Detect which cell encompasses the target text, then output its (x, y) center coordinate. 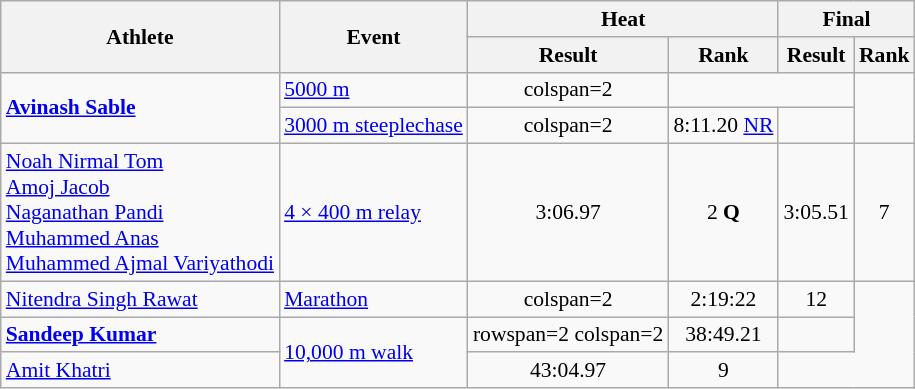
43:04.97 (568, 371)
Marathon (374, 299)
Sandeep Kumar (140, 335)
Athlete (140, 36)
Noah Nirmal TomAmoj JacobNaganathan PandiMuhammed AnasMuhammed Ajmal Variyathodi (140, 213)
3:05.51 (816, 213)
7 (884, 213)
2 Q (723, 213)
38:49.21 (723, 335)
8:11.20 NR (723, 126)
3:06.97 (568, 213)
2:19:22 (723, 299)
5000 m (374, 90)
Amit Khatri (140, 371)
Heat (624, 19)
3000 m steeplechase (374, 126)
12 (816, 299)
Avinash Sable (140, 108)
Event (374, 36)
10,000 m walk (374, 352)
Final (846, 19)
Nitendra Singh Rawat (140, 299)
9 (723, 371)
4 × 400 m relay (374, 213)
rowspan=2 colspan=2 (568, 335)
